Search for the cell housing the specified text and yield its [x, y] center coordinate. 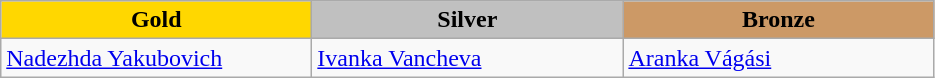
Silver [468, 20]
Aranka Vágási [778, 58]
Nadezhda Yakubovich [156, 58]
Bronze [778, 20]
Ivanka Vancheva [468, 58]
Gold [156, 20]
